Locate the cell with the specified text and output its (X, Y) center coordinate. 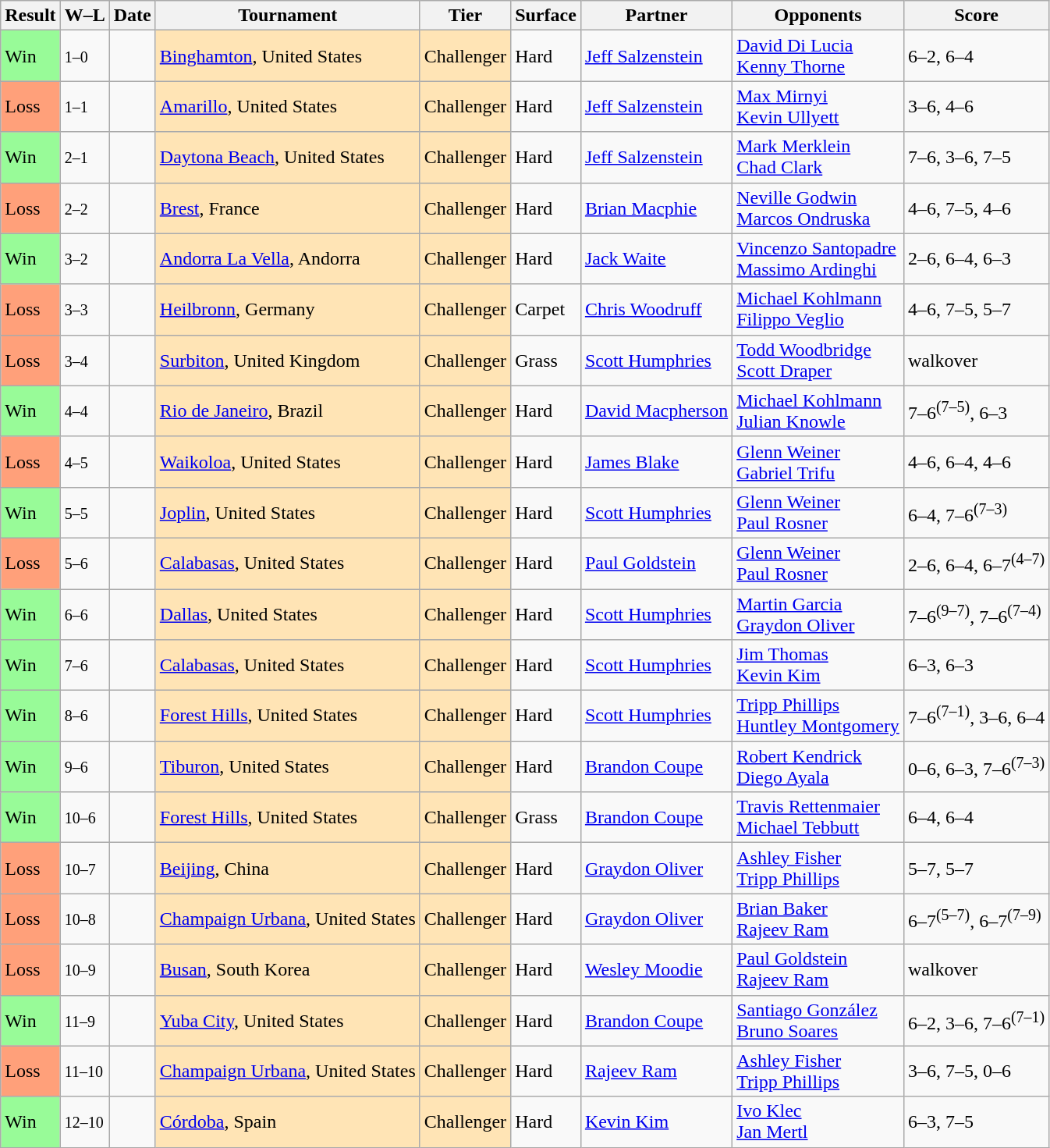
2–1 (84, 158)
4–5 (84, 462)
David Macpherson (656, 411)
Binghamton, United States (287, 56)
7–6, 3–6, 7–5 (976, 158)
Tournament (287, 16)
Chris Woodruff (656, 309)
Michael Kohlmann Julian Knowle (818, 411)
2–6, 6–4, 6–7(4–7) (976, 563)
Date (133, 16)
Andorra La Vella, Andorra (287, 259)
Surface (546, 16)
Yuba City, United States (287, 1021)
2–2 (84, 208)
11–10 (84, 1071)
4–4 (84, 411)
0–6, 6–3, 7–6(7–3) (976, 766)
W–L (84, 16)
Michael Kohlmann Filippo Veglio (818, 309)
Tier (465, 16)
Jim Thomas Kevin Kim (818, 665)
Dallas, United States (287, 613)
2–6, 6–4, 6–3 (976, 259)
Heilbronn, Germany (287, 309)
3–4 (84, 361)
5–6 (84, 563)
6–7(5–7), 6–7(7–9) (976, 919)
7–6(7–1), 3–6, 6–4 (976, 716)
Tiburon, United States (287, 766)
4–6, 7–5, 4–6 (976, 208)
3–2 (84, 259)
Neville Godwin Marcos Ondruska (818, 208)
3–6, 7–5, 0–6 (976, 1071)
Travis Rettenmaier Michael Tebbutt (818, 818)
Ivo Klec Jan Mertl (818, 1122)
Brian Macphie (656, 208)
8–6 (84, 716)
Kevin Kim (656, 1122)
5–5 (84, 512)
Córdoba, Spain (287, 1122)
4–6, 7–5, 5–7 (976, 309)
6–4, 6–4 (976, 818)
Paul Goldstein Rajeev Ram (818, 969)
Joplin, United States (287, 512)
6–2, 3–6, 7–6(7–1) (976, 1021)
6–2, 6–4 (976, 56)
James Blake (656, 462)
Todd Woodbridge Scott Draper (818, 361)
9–6 (84, 766)
Amarillo, United States (287, 106)
Robert Kendrick Diego Ayala (818, 766)
Brian Baker Rajeev Ram (818, 919)
Glenn Weiner Gabriel Trifu (818, 462)
6–4, 7–6(7–3) (976, 512)
1–0 (84, 56)
Rio de Janeiro, Brazil (287, 411)
5–7, 5–7 (976, 868)
David Di Lucia Kenny Thorne (818, 56)
7–6(9–7), 7–6(7–4) (976, 613)
Result (30, 16)
Score (976, 16)
10–9 (84, 969)
Brest, France (287, 208)
7–6(7–5), 6–3 (976, 411)
Carpet (546, 309)
10–8 (84, 919)
6–3, 7–5 (976, 1122)
Jack Waite (656, 259)
Max Mirnyi Kevin Ullyett (818, 106)
Beijing, China (287, 868)
10–7 (84, 868)
Busan, South Korea (287, 969)
Vincenzo Santopadre Massimo Ardinghi (818, 259)
6–6 (84, 613)
Daytona Beach, United States (287, 158)
6–3, 6–3 (976, 665)
3–3 (84, 309)
Martin Garcia Graydon Oliver (818, 613)
Tripp Phillips Huntley Montgomery (818, 716)
Waikoloa, United States (287, 462)
Santiago González Bruno Soares (818, 1021)
Mark Merklein Chad Clark (818, 158)
Rajeev Ram (656, 1071)
Paul Goldstein (656, 563)
Surbiton, United Kingdom (287, 361)
1–1 (84, 106)
12–10 (84, 1122)
11–9 (84, 1021)
Opponents (818, 16)
4–6, 6–4, 4–6 (976, 462)
Wesley Moodie (656, 969)
10–6 (84, 818)
Partner (656, 16)
7–6 (84, 665)
3–6, 4–6 (976, 106)
